Return (x, y) of the center of cell containing provided text 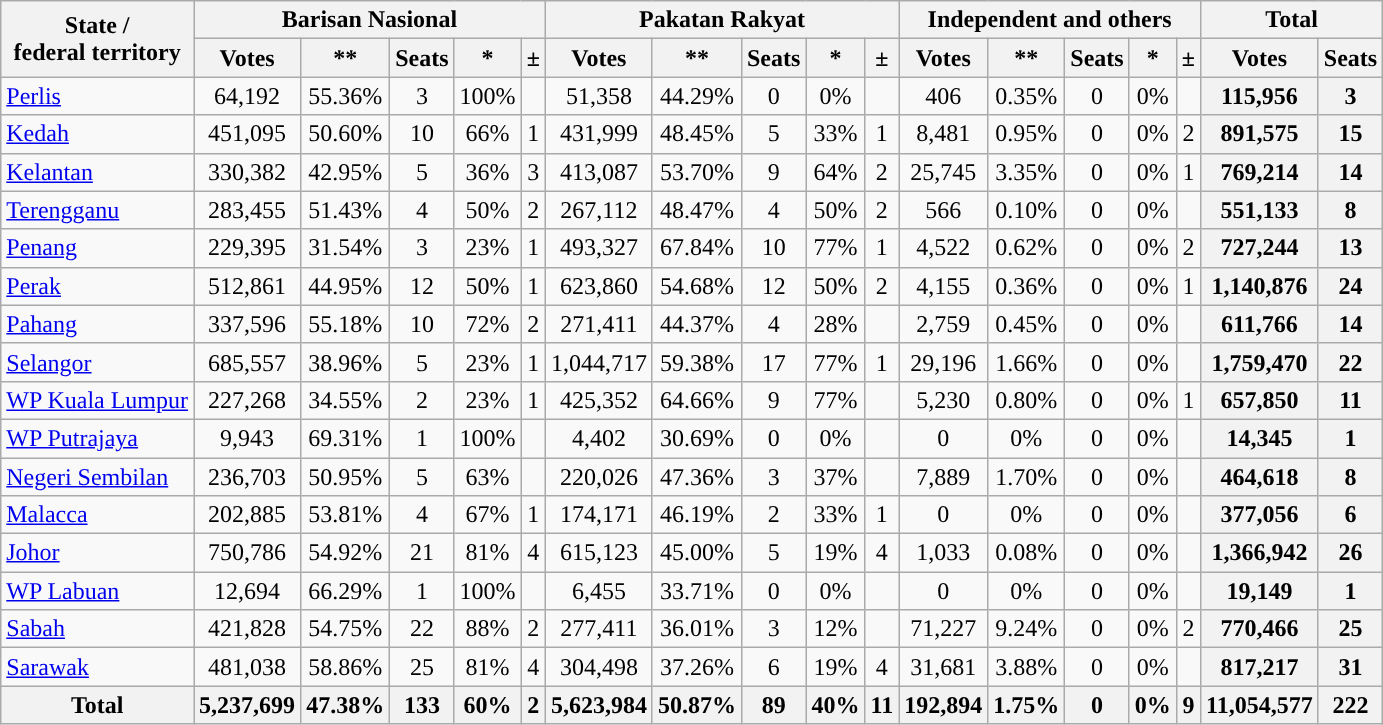
1,044,717 (598, 362)
37.26% (696, 667)
50.87% (696, 705)
5,230 (944, 400)
WP Kuala Lumpur (98, 400)
1,033 (944, 553)
227,268 (248, 400)
28% (836, 324)
283,455 (248, 210)
0.35% (1026, 96)
Penang (98, 248)
8,481 (944, 134)
337,596 (248, 324)
7,889 (944, 477)
15 (1350, 134)
47.38% (346, 705)
0.80% (1026, 400)
421,828 (248, 629)
54.75% (346, 629)
58.86% (346, 667)
55.36% (346, 96)
State / federal territory (98, 39)
53.81% (346, 515)
330,382 (248, 172)
71,227 (944, 629)
512,861 (248, 286)
431,999 (598, 134)
1,759,470 (1260, 362)
54.68% (696, 286)
2,759 (944, 324)
51.43% (346, 210)
1.66% (1026, 362)
Kelantan (98, 172)
115,956 (1260, 96)
0.95% (1026, 134)
69.31% (346, 438)
66% (488, 134)
37% (836, 477)
59.38% (696, 362)
133 (422, 705)
63% (488, 477)
551,133 (1260, 210)
1,366,942 (1260, 553)
54.92% (346, 553)
64.66% (696, 400)
Sabah (98, 629)
1.75% (1026, 705)
493,327 (598, 248)
750,786 (248, 553)
40% (836, 705)
31 (1350, 667)
67.84% (696, 248)
Perak (98, 286)
481,038 (248, 667)
25,745 (944, 172)
464,618 (1260, 477)
0.45% (1026, 324)
WP Labuan (98, 591)
623,860 (598, 286)
36.01% (696, 629)
19,149 (1260, 591)
3.35% (1026, 172)
0.36% (1026, 286)
192,894 (944, 705)
Sarawak (98, 667)
48.45% (696, 134)
11,054,577 (1260, 705)
0.10% (1026, 210)
29,196 (944, 362)
17 (773, 362)
64% (836, 172)
47.36% (696, 477)
89 (773, 705)
566 (944, 210)
72% (488, 324)
271,411 (598, 324)
4,522 (944, 248)
21 (422, 553)
220,026 (598, 477)
1,140,876 (1260, 286)
WP Putrajaya (98, 438)
4,155 (944, 286)
657,850 (1260, 400)
12% (836, 629)
51,358 (598, 96)
229,395 (248, 248)
Negeri Sembilan (98, 477)
817,217 (1260, 667)
26 (1350, 553)
30.69% (696, 438)
9,943 (248, 438)
Johor (98, 553)
42.95% (346, 172)
5,237,699 (248, 705)
24 (1350, 286)
31,681 (944, 667)
14,345 (1260, 438)
44.95% (346, 286)
Pakatan Rakyat (722, 20)
55.18% (346, 324)
44.37% (696, 324)
46.19% (696, 515)
236,703 (248, 477)
60% (488, 705)
36% (488, 172)
891,575 (1260, 134)
Perlis (98, 96)
6,455 (598, 591)
34.55% (346, 400)
66.29% (346, 591)
9.24% (1026, 629)
45.00% (696, 553)
1.70% (1026, 477)
50.95% (346, 477)
50.60% (346, 134)
685,557 (248, 362)
Barisan Nasional (370, 20)
44.29% (696, 96)
769,214 (1260, 172)
770,466 (1260, 629)
202,885 (248, 515)
267,112 (598, 210)
48.47% (696, 210)
Malacca (98, 515)
0.62% (1026, 248)
304,498 (598, 667)
406 (944, 96)
377,056 (1260, 515)
3.88% (1026, 667)
451,095 (248, 134)
727,244 (1260, 248)
Independent and others (1050, 20)
38.96% (346, 362)
615,123 (598, 553)
413,087 (598, 172)
67% (488, 515)
0.08% (1026, 553)
33.71% (696, 591)
12,694 (248, 591)
53.70% (696, 172)
425,352 (598, 400)
Kedah (98, 134)
13 (1350, 248)
Terengganu (98, 210)
64,192 (248, 96)
4,402 (598, 438)
88% (488, 629)
611,766 (1260, 324)
Pahang (98, 324)
31.54% (346, 248)
5,623,984 (598, 705)
Selangor (98, 362)
277,411 (598, 629)
174,171 (598, 515)
222 (1350, 705)
